Extract the (x, y) coordinate from the center of the cell holding the provided text.  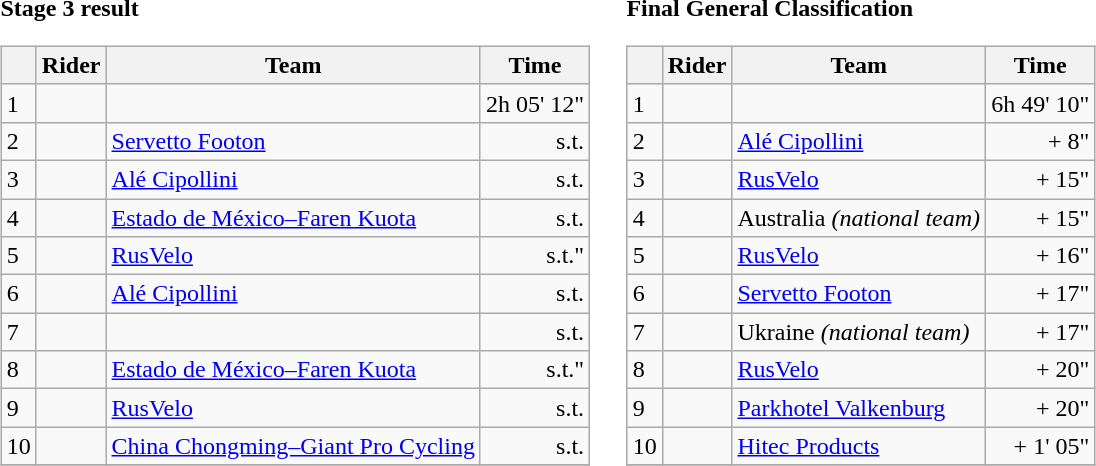
Australia (national team) (859, 217)
Ukraine (national team) (859, 332)
China Chongming–Giant Pro Cycling (293, 446)
+ 8" (1040, 141)
6h 49' 10" (1040, 103)
2h 05' 12" (534, 103)
+ 1' 05" (1040, 446)
+ 16" (1040, 256)
Parkhotel Valkenburg (859, 408)
Hitec Products (859, 446)
